Return (x, y) of the center of cell containing provided text 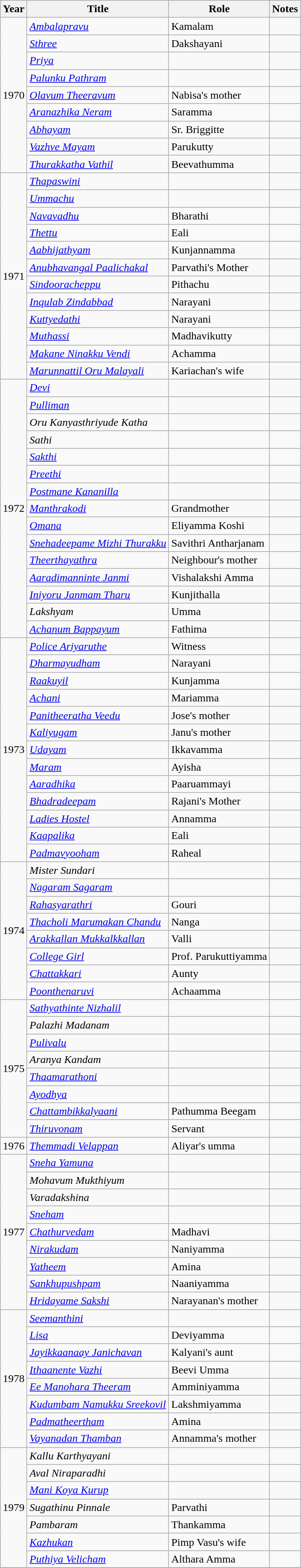
Pulivalu (98, 1042)
Servant (219, 1129)
1972 (14, 509)
Ummachu (98, 198)
Achaamma (219, 991)
Sugathinu Pinnale (98, 1507)
Aliyar's umma (219, 1146)
Kaapalika (98, 836)
Achani (98, 698)
Beevi Umma (219, 1370)
Abhayam (98, 129)
Panitheeratha Veedu (98, 715)
Saramma (219, 112)
Grandmother (219, 509)
Raheal (219, 853)
Naaniyamma (219, 1283)
1975 (14, 1068)
Prof. Parukuttiyamma (219, 956)
Savithri Antharjanam (219, 543)
Kudumbam Namukku Sreekovil (98, 1404)
Year (14, 9)
Thurakkatha Vathil (98, 164)
Thaamarathoni (98, 1077)
Naniyamma (219, 1249)
Madhavikutty (219, 336)
Mister Sundari (98, 870)
Raakuyil (98, 681)
Rajani's Mother (219, 801)
Chathurvedam (98, 1232)
Udayam (98, 749)
Aunty (219, 973)
Pathumma Beegam (219, 1111)
Aaradhika (98, 784)
Pithachu (219, 285)
Jayikkaanaay Janichavan (98, 1353)
Umma (219, 612)
Fathima (219, 629)
Witness (219, 646)
Theerthayathra (98, 560)
Police Ariyaruthe (98, 646)
Preethi (98, 474)
Thankamma (219, 1525)
Sakthi (98, 457)
College Girl (98, 956)
Dakshayani (219, 43)
Vazhve Mayam (98, 147)
Ladies Hostel (98, 819)
Amminiyamma (219, 1387)
Muthassi (98, 336)
Pulliman (98, 405)
Sneha Yamuna (98, 1163)
Priya (98, 61)
Pimp Vasu's wife (219, 1542)
Valli (219, 939)
Vayanadan Thamban (98, 1439)
Nirakudam (98, 1249)
Hridayame Sakshi (98, 1301)
Arakkallan Mukkalkkallan (98, 939)
Madhavi (219, 1232)
Seemanthini (98, 1318)
1978 (14, 1378)
Chattambikkalyaani (98, 1111)
Ikkavamma (219, 749)
Rahasyarathri (98, 905)
Beevathumma (219, 164)
Inqulab Zindabbad (98, 302)
Aranazhika Neram (98, 112)
Nagaram Sagaram (98, 887)
Manthrakodi (98, 509)
Aabhijathyam (98, 250)
Vishalakshi Amma (219, 577)
Kariachan's wife (219, 371)
Dharmayudham (98, 663)
1970 (14, 95)
Eliyamma Koshi (219, 526)
1971 (14, 276)
Gouri (219, 905)
Bhadradeepam (98, 801)
Marunnattil Oru Malayali (98, 371)
Ee Manohara Theeram (98, 1387)
Notes (285, 9)
Kuttyedathi (98, 319)
Poonthenaruvi (98, 991)
Pambaram (98, 1525)
Kamalam (219, 26)
Sthree (98, 43)
Mohavum Mukthiyum (98, 1180)
Parvathi's Mother (219, 267)
Janu's mother (219, 732)
Parukutty (219, 147)
Neighbour's mother (219, 560)
Kaliyugam (98, 732)
Omana (98, 526)
Sneham (98, 1215)
1976 (14, 1146)
Kunjamma (219, 681)
Thettu (98, 233)
Sindooracheppu (98, 285)
Chattakkari (98, 973)
Thacholi Marumakan Chandu (98, 922)
Parvathi (219, 1507)
1979 (14, 1507)
Nanga (219, 922)
Lakshmiyamma (219, 1404)
Lisa (98, 1335)
Navavadhu (98, 216)
Iniyoru Janmam Tharu (98, 595)
1973 (14, 749)
Ithaanente Vazhi (98, 1370)
Padmavyooham (98, 853)
Devi (98, 388)
Ambalapravu (98, 26)
Kunjithalla (219, 595)
Padmatheertham (98, 1421)
Ayisha (219, 767)
Varadakshina (98, 1197)
Thapaswini (98, 181)
Jose's mother (219, 715)
Olavum Theeravum (98, 95)
Makane Ninakku Vendi (98, 353)
Paaruammayi (219, 784)
Kazhukan (98, 1542)
Sathyathinte Nizhalil (98, 1008)
Nabisa's mother (219, 95)
Annamma's mother (219, 1439)
Achamma (219, 353)
Yatheem (98, 1266)
1977 (14, 1232)
Snehadeepame Mizhi Thurakku (98, 543)
1974 (14, 930)
Palunku Pathram (98, 78)
Postmane Kananilla (98, 491)
Mariamma (219, 698)
Title (98, 9)
Aaradimanninte Janmi (98, 577)
Kallu Karthyayani (98, 1456)
Thiruvonam (98, 1129)
Ayodhya (98, 1094)
Lakshyam (98, 612)
Aranya Kandam (98, 1060)
Mani Koya Kurup (98, 1490)
Bharathi (219, 216)
Maram (98, 767)
Annamma (219, 819)
Kalyani's aunt (219, 1353)
Althara Amma (219, 1559)
Anubhavangal Paalichakal (98, 267)
Kunjannamma (219, 250)
Role (219, 9)
Sankhupushpam (98, 1283)
Sathi (98, 439)
Sr. Briggitte (219, 129)
Puthiya Velicham (98, 1559)
Themmadi Velappan (98, 1146)
Narayanan's mother (219, 1301)
Achanum Bappayum (98, 629)
Palazhi Madanam (98, 1025)
Aval Niraparadhi (98, 1473)
Oru Kanyasthriyude Katha (98, 422)
Deviyamma (219, 1335)
